Find where the given text appears and provide that cell's center as (X, Y) coordinate. 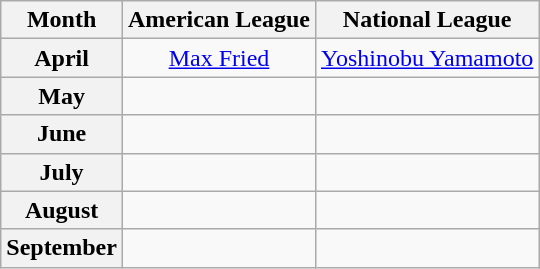
Yoshinobu Yamamoto (426, 58)
Max Fried (218, 58)
May (62, 96)
American League (218, 20)
April (62, 58)
July (62, 172)
August (62, 210)
September (62, 248)
Month (62, 20)
June (62, 134)
National League (426, 20)
